Pinpoint the cell where the given text exists, returning its (X, Y) midpoint coordinate. 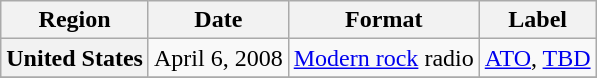
April 6, 2008 (218, 58)
United States (75, 58)
ATO, TBD (538, 58)
Date (218, 20)
Label (538, 20)
Modern rock radio (384, 58)
Region (75, 20)
Format (384, 20)
